For the text-containing cell, return its midpoint in [X, Y] coordinate format. 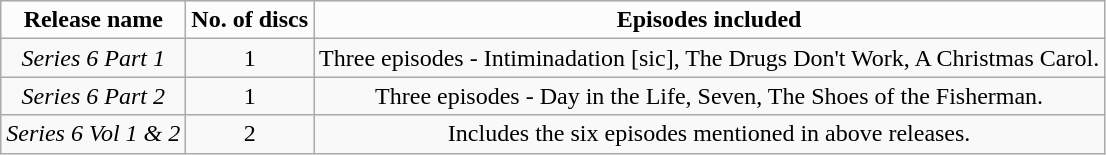
Series 6 Part 2 [94, 96]
Three episodes - Intiminadation [sic], The Drugs Don't Work, A Christmas Carol. [710, 58]
Includes the six episodes mentioned in above releases. [710, 134]
Release name [94, 20]
Three episodes - Day in the Life, Seven, The Shoes of the Fisherman. [710, 96]
Episodes included [710, 20]
Series 6 Part 1 [94, 58]
Series 6 Vol 1 & 2 [94, 134]
No. of discs [250, 20]
2 [250, 134]
